Pinpoint the cell where the given text exists, returning its [x, y] midpoint coordinate. 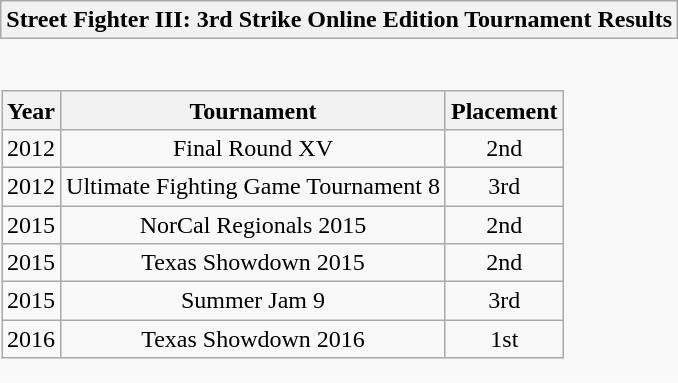
Ultimate Fighting Game Tournament 8 [254, 186]
Texas Showdown 2016 [254, 339]
1st [504, 339]
2016 [32, 339]
Final Round XV [254, 148]
NorCal Regionals 2015 [254, 225]
Street Fighter III: 3rd Strike Online Edition Tournament Results [340, 20]
Texas Showdown 2015 [254, 263]
Placement [504, 110]
Year [32, 110]
Summer Jam 9 [254, 301]
Tournament [254, 110]
